Capture the cell that displays the provided text and extract its (x, y) central coordinate. 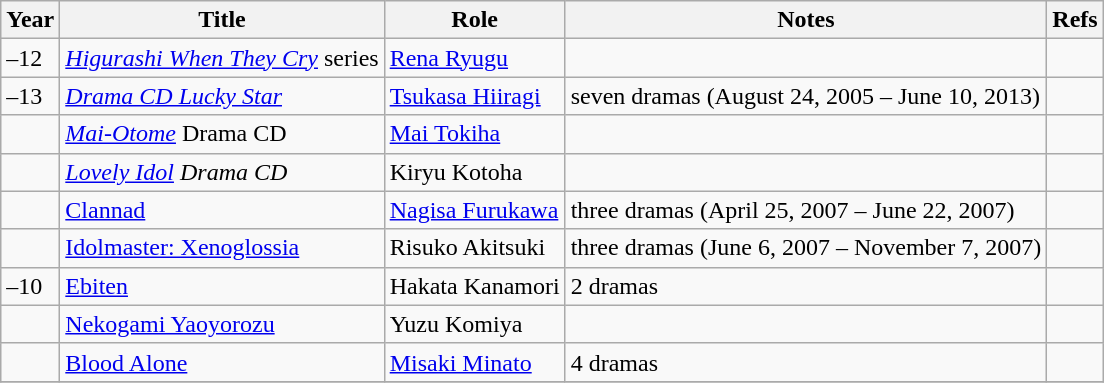
Drama CD Lucky Star (222, 96)
Year (30, 20)
Mai Tokiha (474, 134)
Refs (1075, 20)
Hakata Kanamori (474, 286)
–10 (30, 286)
Lovely Idol Drama CD (222, 172)
three dramas (June 6, 2007 – November 7, 2007) (806, 248)
Misaki Minato (474, 362)
2 dramas (806, 286)
Idolmaster: Xenoglossia (222, 248)
Higurashi When They Cry series (222, 58)
Nagisa Furukawa (474, 210)
Title (222, 20)
Blood Alone (222, 362)
Notes (806, 20)
three dramas (April 25, 2007 – June 22, 2007) (806, 210)
Mai-Otome Drama CD (222, 134)
–12 (30, 58)
Rena Ryugu (474, 58)
Risuko Akitsuki (474, 248)
Clannad (222, 210)
–13 (30, 96)
Kiryu Kotoha (474, 172)
seven dramas (August 24, 2005 – June 10, 2013) (806, 96)
4 dramas (806, 362)
Ebiten (222, 286)
Tsukasa Hiiragi (474, 96)
Role (474, 20)
Nekogami Yaoyorozu (222, 324)
Yuzu Komiya (474, 324)
